Identify which cell holds the provided text, then report its (x, y) central coordinate. 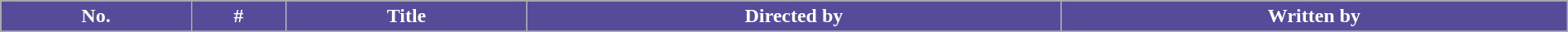
# (238, 16)
No. (96, 16)
Title (407, 16)
Written by (1315, 16)
Directed by (794, 16)
